Provide the (x, y) coordinate of the cell's center where the given text is located.  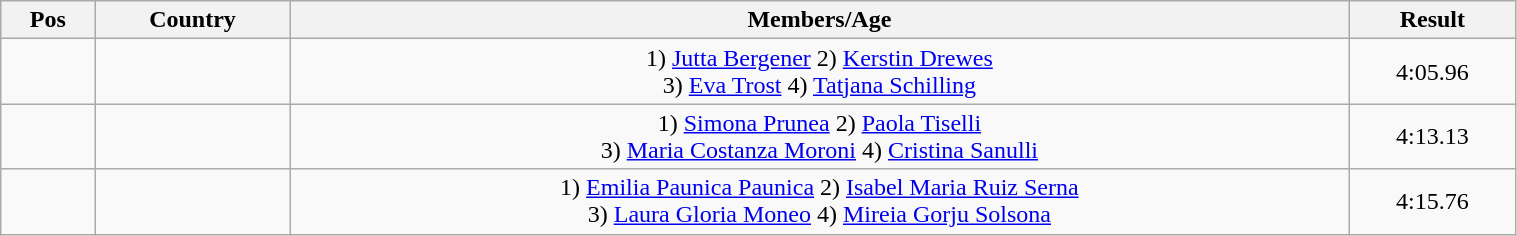
4:05.96 (1432, 72)
Result (1432, 20)
4:13.13 (1432, 136)
Country (192, 20)
Pos (48, 20)
4:15.76 (1432, 202)
Members/Age (819, 20)
1) Simona Prunea 2) Paola Tiselli3) Maria Costanza Moroni 4) Cristina Sanulli (819, 136)
1) Jutta Bergener 2) Kerstin Drewes3) Eva Trost 4) Tatjana Schilling (819, 72)
1) Emilia Paunica Paunica 2) Isabel Maria Ruiz Serna3) Laura Gloria Moneo 4) Mireia Gorju Solsona (819, 202)
